Determine the (X, Y) coordinate at the center of the cell enclosing the given text.  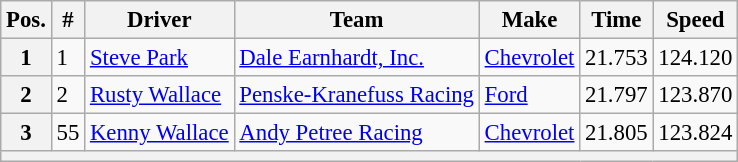
21.805 (616, 133)
Time (616, 20)
Kenny Wallace (160, 133)
Pos. (26, 20)
21.753 (616, 58)
Steve Park (160, 58)
123.824 (696, 133)
3 (26, 133)
Ford (529, 95)
124.120 (696, 58)
Team (356, 20)
Penske-Kranefuss Racing (356, 95)
21.797 (616, 95)
Dale Earnhardt, Inc. (356, 58)
Andy Petree Racing (356, 133)
Driver (160, 20)
Rusty Wallace (160, 95)
Make (529, 20)
55 (68, 133)
Speed (696, 20)
# (68, 20)
123.870 (696, 95)
